Provide the [X, Y] coordinate of the cell's center where the given text is located.  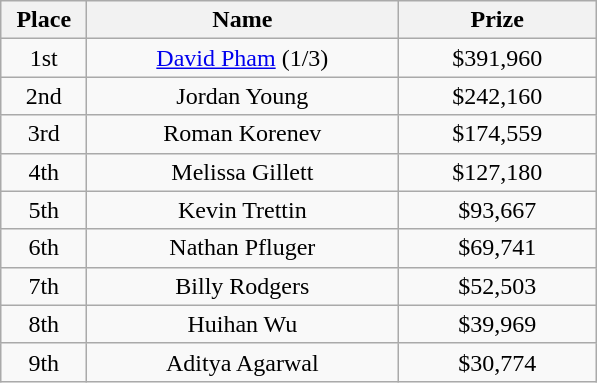
$242,160 [498, 96]
Jordan Young [242, 96]
$52,503 [498, 286]
Melissa Gillett [242, 172]
Place [44, 20]
Kevin Trettin [242, 210]
3rd [44, 134]
Prize [498, 20]
Aditya Agarwal [242, 362]
$174,559 [498, 134]
2nd [44, 96]
1st [44, 58]
Billy Rodgers [242, 286]
Nathan Pfluger [242, 248]
5th [44, 210]
$127,180 [498, 172]
$391,960 [498, 58]
7th [44, 286]
$39,969 [498, 324]
$93,667 [498, 210]
Roman Korenev [242, 134]
8th [44, 324]
$30,774 [498, 362]
Huihan Wu [242, 324]
Name [242, 20]
$69,741 [498, 248]
6th [44, 248]
9th [44, 362]
4th [44, 172]
David Pham (1/3) [242, 58]
